For the text-containing cell, return its midpoint in [X, Y] coordinate format. 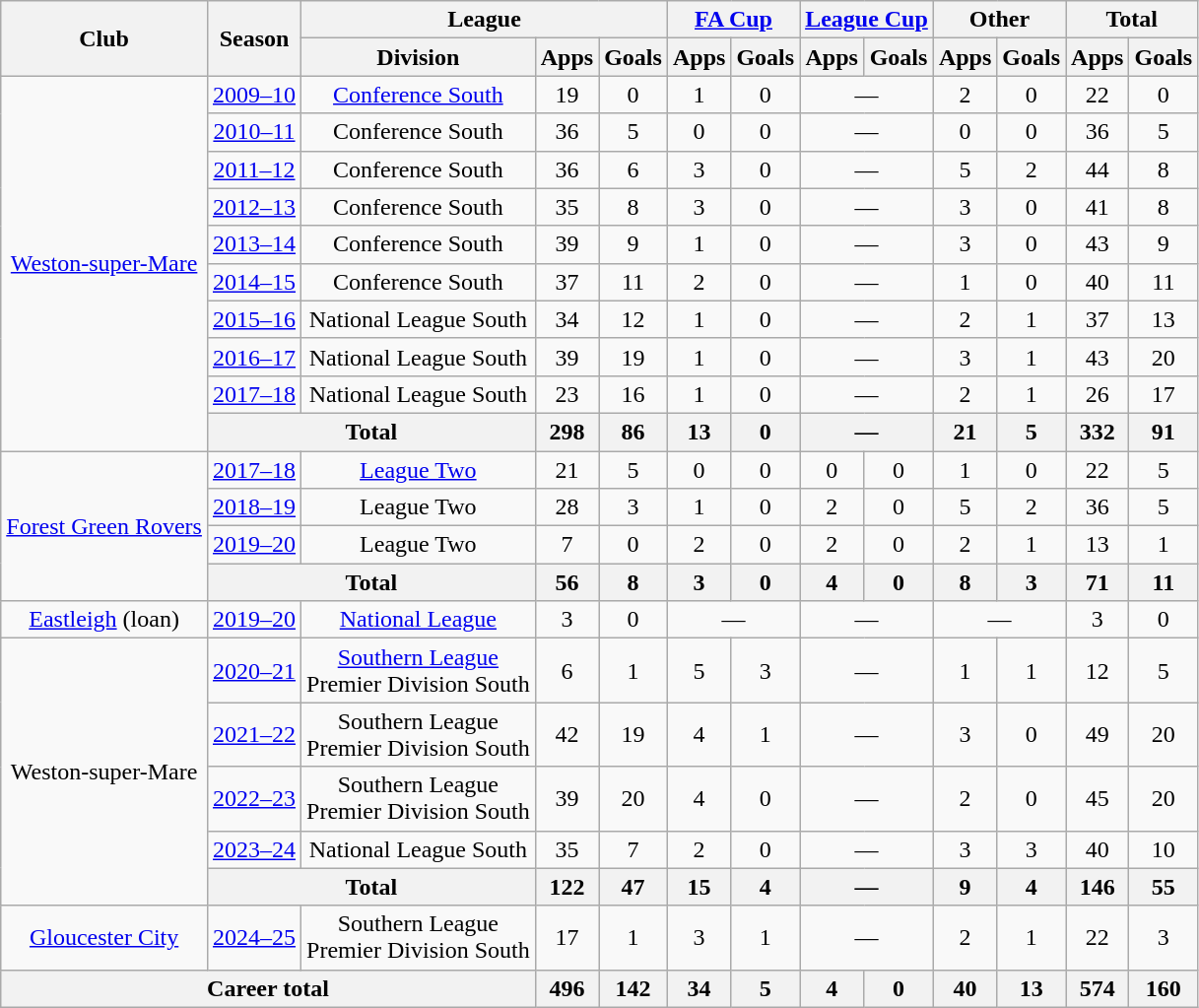
41 [1098, 207]
Forest Green Rovers [104, 526]
FA Cup [733, 20]
122 [566, 887]
Division [419, 57]
2020–21 [254, 670]
Season [254, 38]
2022–23 [254, 798]
2023–24 [254, 849]
298 [566, 432]
Eastleigh (loan) [104, 620]
2012–13 [254, 207]
146 [1098, 887]
League Cup [867, 20]
Other [999, 20]
Club [104, 38]
142 [633, 988]
574 [1098, 988]
15 [699, 887]
56 [566, 582]
2018–19 [254, 507]
16 [633, 394]
Career total [268, 988]
National League [419, 620]
55 [1164, 887]
71 [1098, 582]
332 [1098, 432]
49 [1098, 735]
2013–14 [254, 244]
91 [1164, 432]
28 [566, 507]
2010–11 [254, 132]
2009–10 [254, 95]
42 [566, 735]
2021–22 [254, 735]
League [485, 20]
26 [1098, 394]
44 [1098, 169]
2015–16 [254, 319]
10 [1164, 849]
2011–12 [254, 169]
47 [633, 887]
496 [566, 988]
160 [1164, 988]
Gloucester City [104, 938]
86 [633, 432]
2024–25 [254, 938]
45 [1098, 798]
2014–15 [254, 282]
23 [566, 394]
2016–17 [254, 357]
